Extract the (X, Y) coordinate from the center of the cell holding the provided text.  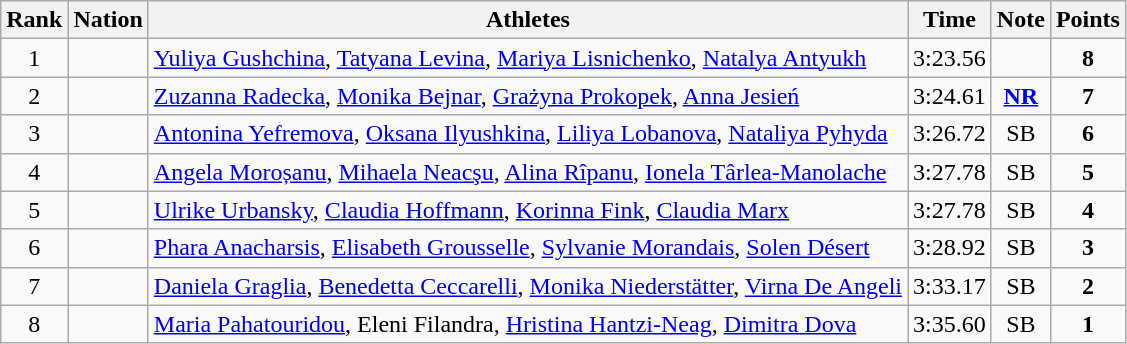
3:23.56 (950, 58)
Athletes (528, 20)
Zuzanna Radecka, Monika Bejnar, Grażyna Prokopek, Anna Jesień (528, 96)
3:28.92 (950, 248)
3:35.60 (950, 324)
Antonina Yefremova, Oksana Ilyushkina, Liliya Lobanova, Nataliya Pyhyda (528, 134)
3:33.17 (950, 286)
Daniela Graglia, Benedetta Ceccarelli, Monika Niederstätter, Virna De Angeli (528, 286)
Yuliya Gushchina, Tatyana Levina, Mariya Lisnichenko, Natalya Antyukh (528, 58)
Points (1088, 20)
Note (1020, 20)
Rank (34, 20)
Phara Anacharsis, Elisabeth Grousselle, Sylvanie Morandais, Solen Désert (528, 248)
NR (1020, 96)
3:26.72 (950, 134)
Angela Moroșanu, Mihaela Neacşu, Alina Rîpanu, Ionela Târlea-Manolache (528, 172)
Maria Pahatouridou, Eleni Filandra, Hristina Hantzi-Neag, Dimitra Dova (528, 324)
Time (950, 20)
Ulrike Urbansky, Claudia Hoffmann, Korinna Fink, Claudia Marx (528, 210)
Nation (108, 20)
3:24.61 (950, 96)
